Capture the cell that displays the provided text and extract its [x, y] central coordinate. 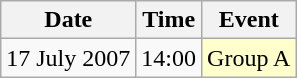
14:00 [169, 58]
Time [169, 20]
Date [68, 20]
Event [249, 20]
Group A [249, 58]
17 July 2007 [68, 58]
